Search for the cell housing the specified text and yield its (x, y) center coordinate. 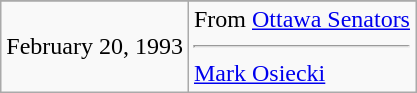
February 20, 1993 (95, 47)
From Ottawa SenatorsMark Osiecki (302, 47)
